Scan for the cell matching the given text and deliver its [X, Y] coordinate at center. 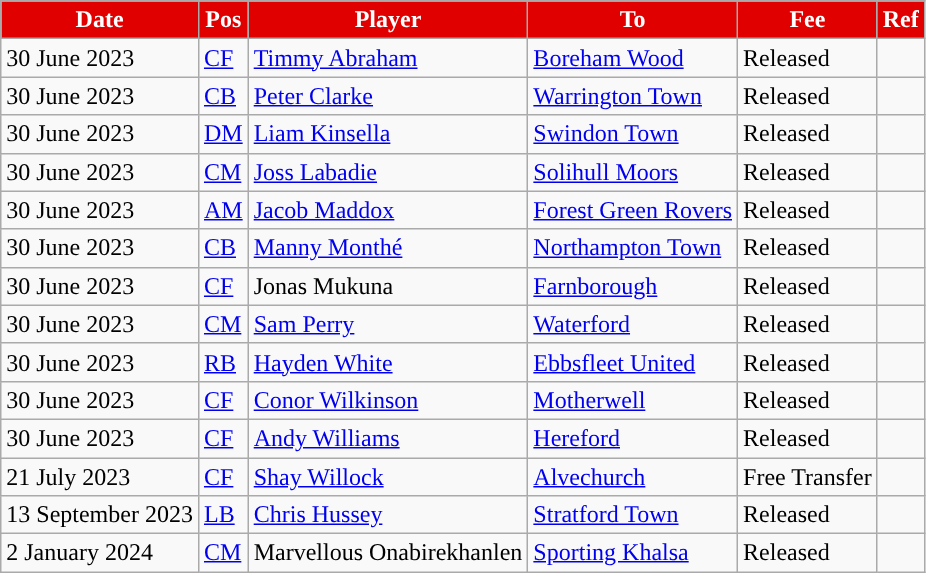
Joss Labadie [388, 172]
Player [388, 20]
Andy Williams [388, 438]
Pos [223, 20]
AM [223, 210]
Sporting Khalsa [633, 553]
To [633, 20]
Warrington Town [633, 96]
Ref [900, 20]
Farnborough [633, 286]
Timmy Abraham [388, 58]
Shay Willock [388, 477]
Waterford [633, 324]
DM [223, 134]
13 September 2023 [100, 515]
Hereford [633, 438]
Solihull Moors [633, 172]
RB [223, 362]
LB [223, 515]
Hayden White [388, 362]
Conor Wilkinson [388, 400]
Peter Clarke [388, 96]
Fee [808, 20]
Jonas Mukuna [388, 286]
Forest Green Rovers [633, 210]
Swindon Town [633, 134]
Stratford Town [633, 515]
Northampton Town [633, 248]
Motherwell [633, 400]
Manny Monthé [388, 248]
Ebbsfleet United [633, 362]
Marvellous Onabirekhanlen [388, 553]
Chris Hussey [388, 515]
Alvechurch [633, 477]
Sam Perry [388, 324]
Liam Kinsella [388, 134]
Jacob Maddox [388, 210]
2 January 2024 [100, 553]
21 July 2023 [100, 477]
Free Transfer [808, 477]
Boreham Wood [633, 58]
Date [100, 20]
